Provide the [x, y] coordinate of the cell's center where the given text is located.  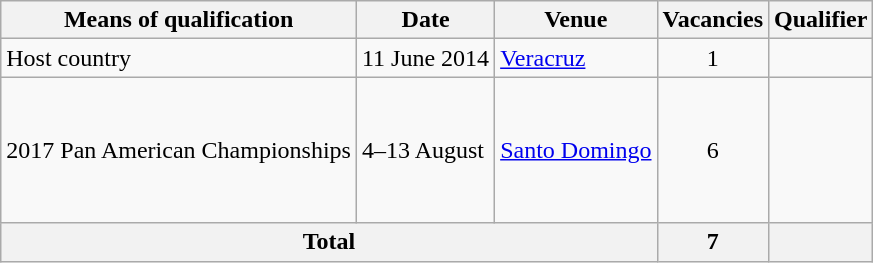
Veracruz [576, 58]
11 June 2014 [425, 58]
2017 Pan American Championships [179, 150]
Santo Domingo [576, 150]
Total [329, 242]
Venue [576, 20]
6 [713, 150]
Qualifier [821, 20]
1 [713, 58]
Date [425, 20]
Means of qualification [179, 20]
Vacancies [713, 20]
7 [713, 242]
Host country [179, 58]
4–13 August [425, 150]
